Identify which cell holds the provided text, then report its (X, Y) central coordinate. 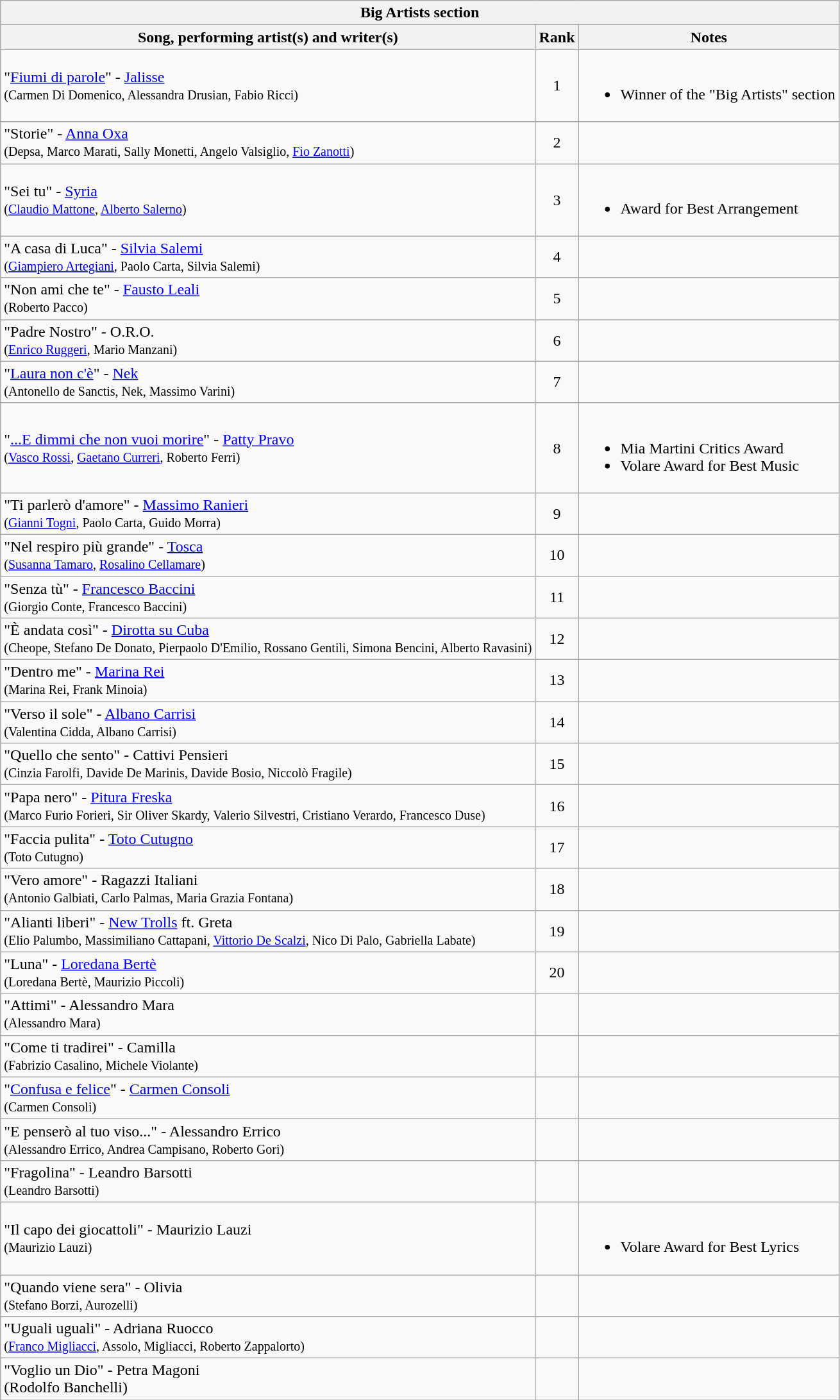
16 (557, 805)
9 (557, 513)
"Papa nero" - Pitura Freska(Marco Furio Forieri, Sir Oliver Skardy, Valerio Silvestri, Cristiano Verardo, Francesco Duse) (268, 805)
"Dentro me" - Marina Rei(Marina Rei, Frank Minoia) (268, 681)
"Ti parlerò d'amore" - Massimo Ranieri(Gianni Togni, Paolo Carta, Guido Morra) (268, 513)
Big Artists section (420, 13)
Volare Award for Best Lyrics (709, 1238)
"Verso il sole" - Albano Carrisi(Valentina Cidda, Albano Carrisi) (268, 722)
"Luna" - Loredana Bertè(Loredana Bertè, Maurizio Piccoli) (268, 972)
3 (557, 200)
Award for Best Arrangement (709, 200)
"Quello che sento" - Cattivi Pensieri (Cinzia Farolfi, Davide De Marinis, Davide Bosio, Niccolò Fragile) (268, 764)
"Sei tu" - Syria(Claudio Mattone, Alberto Salerno) (268, 200)
"Senza tù" - Francesco Baccini (Giorgio Conte, Francesco Baccini) (268, 596)
1 (557, 86)
"Non ami che te" - Fausto Leali (Roberto Pacco) (268, 299)
4 (557, 257)
6 (557, 340)
"Il capo dei giocattoli" - Maurizio Lauzi(Maurizio Lauzi) (268, 1238)
20 (557, 972)
"Padre Nostro" - O.R.O.(Enrico Ruggeri, Mario Manzani) (268, 340)
"Uguali uguali" - Adriana Ruocco (Franco Migliacci, Assolo, Migliacci, Roberto Zappalorto) (268, 1338)
Mia Martini Critics AwardVolare Award for Best Music (709, 448)
"E penserò al tuo viso..." - Alessandro Errico (Alessandro Errico, Andrea Campisano, Roberto Gori) (268, 1139)
5 (557, 299)
13 (557, 681)
"Confusa e felice" - Carmen Consoli(Carmen Consoli) (268, 1098)
14 (557, 722)
Rank (557, 37)
8 (557, 448)
"Storie" - Anna Oxa(Depsa, Marco Marati, Sally Monetti, Angelo Valsiglio, Fio Zanotti) (268, 142)
"Nel respiro più grande" - Tosca(Susanna Tamaro, Rosalino Cellamare) (268, 555)
"Voglio un Dio" - Petra Magoni (Rodolfo Banchelli) (268, 1379)
10 (557, 555)
"Vero amore" - Ragazzi Italiani (Antonio Galbiati, Carlo Palmas, Maria Grazia Fontana) (268, 889)
"A casa di Luca" - Silvia Salemi (Giampiero Artegiani, Paolo Carta, Silvia Salemi) (268, 257)
12 (557, 639)
"È andata così" - Dirotta su Cuba (Cheope, Stefano De Donato, Pierpaolo D'Emilio, Rossano Gentili, Simona Bencini, Alberto Ravasini) (268, 639)
7 (557, 382)
15 (557, 764)
Notes (709, 37)
"Attimi" - Alessandro Mara (Alessandro Mara) (268, 1015)
11 (557, 596)
17 (557, 848)
19 (557, 931)
"Come ti tradirei" - Camilla (Fabrizio Casalino, Michele Violante) (268, 1056)
Winner of the "Big Artists" section (709, 86)
"Alianti liberi" - New Trolls ft. Greta(Elio Palumbo, Massimiliano Cattapani, Vittorio De Scalzi, Nico Di Palo, Gabriella Labate) (268, 931)
2 (557, 142)
"Laura non c'è" - Nek (Antonello de Sanctis, Nek, Massimo Varini) (268, 382)
Song, performing artist(s) and writer(s) (268, 37)
"Fragolina" - Leandro Barsotti (Leandro Barsotti) (268, 1181)
"Quando viene sera" - Olivia (Stefano Borzi, Aurozelli) (268, 1295)
"Faccia pulita" - Toto Cutugno (Toto Cutugno) (268, 848)
18 (557, 889)
"Fiumi di parole" - Jalisse(Carmen Di Domenico, Alessandra Drusian, Fabio Ricci) (268, 86)
"...E dimmi che non vuoi morire" - Patty Pravo(Vasco Rossi, Gaetano Curreri, Roberto Ferri) (268, 448)
